Pinpoint the cell where the given text exists, returning its (X, Y) midpoint coordinate. 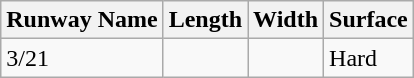
3/21 (82, 58)
Width (286, 20)
Length (205, 20)
Runway Name (82, 20)
Hard (369, 58)
Surface (369, 20)
